Provide the (X, Y) coordinate of the cell's center where the given text is located.  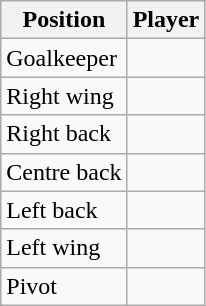
Right back (64, 134)
Right wing (64, 96)
Left wing (64, 248)
Pivot (64, 286)
Centre back (64, 172)
Left back (64, 210)
Player (166, 20)
Position (64, 20)
Goalkeeper (64, 58)
